Return the [x, y] coordinate for the center point of the cell that contains the specified text.  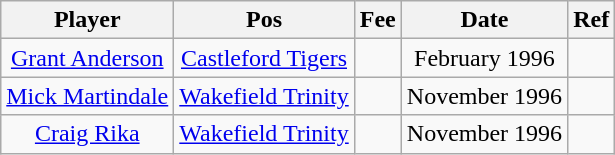
Mick Martindale [88, 96]
Pos [264, 20]
Grant Anderson [88, 58]
Craig Rika [88, 134]
February 1996 [484, 58]
Fee [378, 20]
Castleford Tigers [264, 58]
Ref [592, 20]
Date [484, 20]
Player [88, 20]
